Detect which cell encompasses the target text, then output its [x, y] center coordinate. 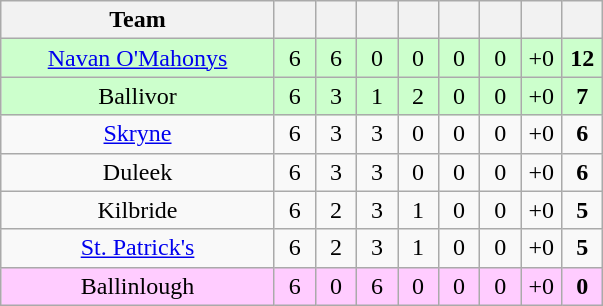
St. Patrick's [138, 248]
Skryne [138, 134]
Ballivor [138, 96]
12 [582, 58]
Team [138, 20]
7 [582, 96]
Navan O'Mahonys [138, 58]
Duleek [138, 172]
Kilbride [138, 210]
Ballinlough [138, 286]
